Extract the (X, Y) coordinate from the center of the cell holding the provided text.  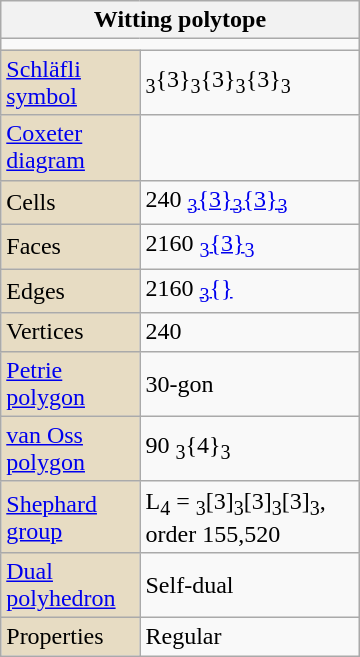
Properties (70, 637)
Vertices (70, 332)
240 (250, 332)
Regular (250, 637)
Faces (70, 246)
Shephard group (70, 516)
Witting polytope (180, 20)
Edges (70, 291)
2160 3{} (250, 291)
90 3{4}3 (250, 448)
L4 = 3[3]3[3]3[3]3, order 155,520 (250, 516)
Dual polyhedron (70, 586)
van Oss polygon (70, 448)
240 3{3}3{3}3 (250, 202)
Schläfli symbol (70, 82)
3{3}3{3}3{3}3 (250, 82)
Coxeter diagram (70, 148)
30-gon (250, 384)
2160 3{3}3 (250, 246)
Self-dual (250, 586)
Petrie polygon (70, 384)
Cells (70, 202)
